Pinpoint the cell where the given text exists, returning its [X, Y] midpoint coordinate. 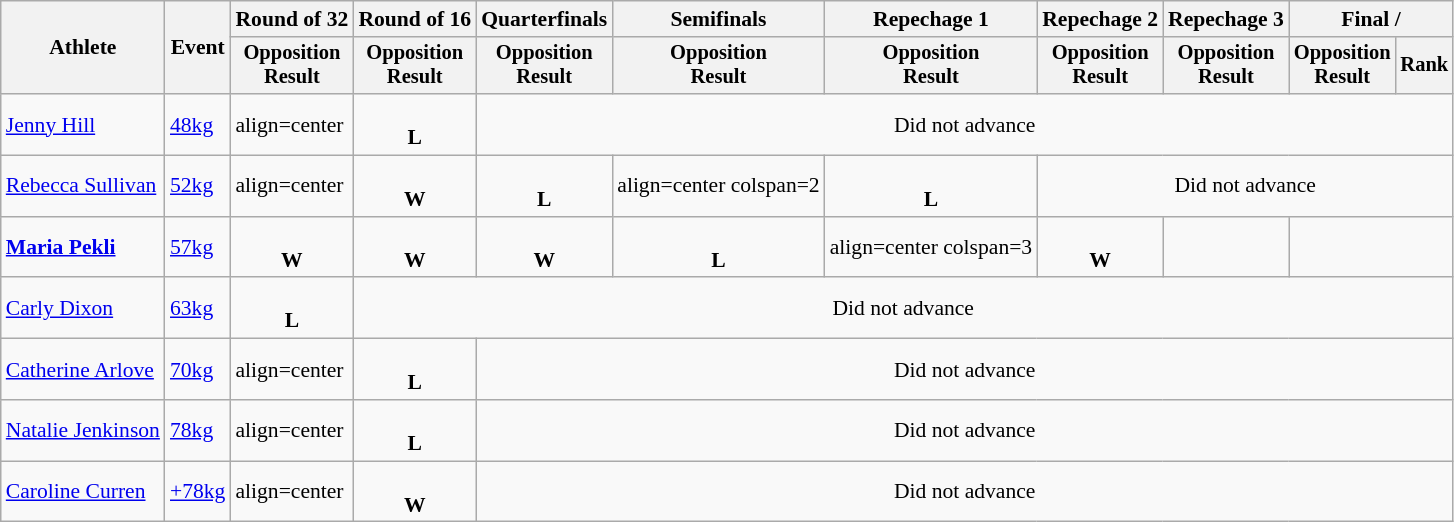
57kg [198, 248]
Round of 16 [414, 19]
Repechage 3 [1226, 19]
Jenny Hill [83, 124]
70kg [198, 370]
Rebecca Sullivan [83, 186]
Round of 32 [292, 19]
Event [198, 48]
align=center colspan=3 [931, 248]
52kg [198, 186]
+78kg [198, 492]
Final / [1371, 19]
Maria Pekli [83, 248]
Rank [1424, 66]
Quarterfinals [544, 19]
Caroline Curren [83, 492]
Semifinals [718, 19]
78kg [198, 430]
Athlete [83, 48]
align=center colspan=2 [718, 186]
Carly Dixon [83, 308]
63kg [198, 308]
48kg [198, 124]
Natalie Jenkinson [83, 430]
Catherine Arlove [83, 370]
Repechage 2 [1100, 19]
Repechage 1 [931, 19]
